Return the (x, y) coordinate for the center point of the cell that contains the specified text.  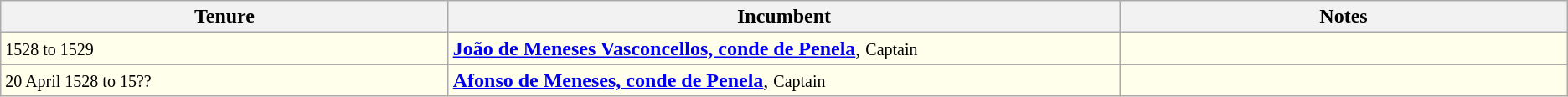
Afonso de Meneses, conde de Penela, Captain (784, 80)
João de Meneses Vasconcellos, conde de Penela, Captain (784, 48)
Incumbent (784, 17)
1528 to 1529 (224, 48)
Tenure (224, 17)
20 April 1528 to 15?? (224, 80)
Notes (1344, 17)
